Extract the (X, Y) coordinate from the center of the cell holding the provided text.  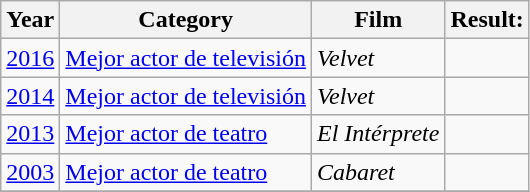
2013 (30, 134)
Film (378, 20)
Category (186, 20)
Year (30, 20)
El Intérprete (378, 134)
2003 (30, 172)
Cabaret (378, 172)
Result: (487, 20)
2016 (30, 58)
2014 (30, 96)
